From the cell containing the given text, extract its center point as (x, y) coordinate. 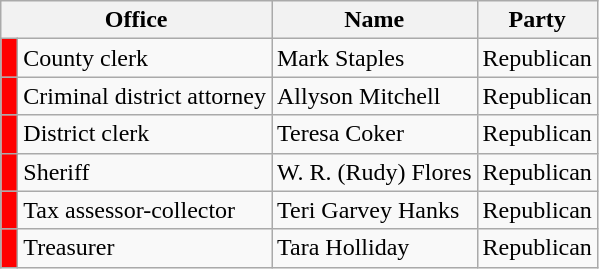
Sheriff (145, 172)
County clerk (145, 58)
Tara Holliday (375, 248)
W. R. (Rudy) Flores (375, 172)
District clerk (145, 134)
Office (136, 20)
Tax assessor-collector (145, 210)
Treasurer (145, 248)
Criminal district attorney (145, 96)
Mark Staples (375, 58)
Teresa Coker (375, 134)
Allyson Mitchell (375, 96)
Party (537, 20)
Name (375, 20)
Teri Garvey Hanks (375, 210)
